Identify which cell holds the provided text, then report its (x, y) central coordinate. 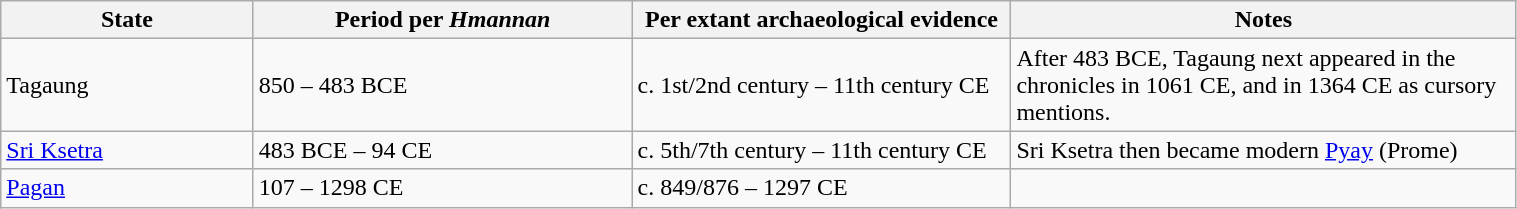
c. 1st/2nd century – 11th century CE (822, 85)
Notes (1264, 20)
Sri Ksetra then became modern Pyay (Prome) (1264, 150)
c. 849/876 – 1297 CE (822, 188)
Period per Hmannan (442, 20)
After 483 BCE, Tagaung next appeared in the chronicles in 1061 CE, and in 1364 CE as cursory mentions. (1264, 85)
Pagan (128, 188)
107 – 1298 CE (442, 188)
483 BCE – 94 CE (442, 150)
State (128, 20)
Sri Ksetra (128, 150)
Tagaung (128, 85)
Per extant archaeological evidence (822, 20)
c. 5th/7th century – 11th century CE (822, 150)
850 – 483 BCE (442, 85)
